From the cell containing the given text, extract its center point as (x, y) coordinate. 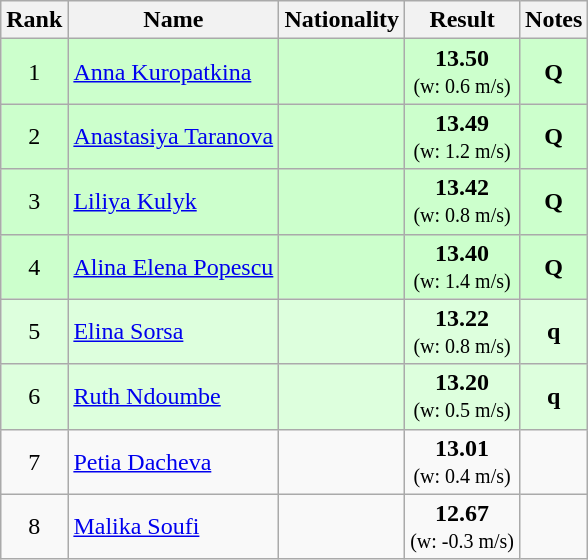
Result (462, 20)
Anna Kuropatkina (174, 72)
2 (34, 136)
13.22(w: 0.8 m/s) (462, 332)
8 (34, 526)
Notes (554, 20)
13.01(w: 0.4 m/s) (462, 462)
4 (34, 266)
Elina Sorsa (174, 332)
5 (34, 332)
Name (174, 20)
Liliya Kulyk (174, 202)
Alina Elena Popescu (174, 266)
13.42(w: 0.8 m/s) (462, 202)
7 (34, 462)
6 (34, 396)
Anastasiya Taranova (174, 136)
Malika Soufi (174, 526)
13.49(w: 1.2 m/s) (462, 136)
Rank (34, 20)
13.50(w: 0.6 m/s) (462, 72)
Nationality (342, 20)
13.20(w: 0.5 m/s) (462, 396)
Petia Dacheva (174, 462)
3 (34, 202)
12.67(w: -0.3 m/s) (462, 526)
1 (34, 72)
13.40(w: 1.4 m/s) (462, 266)
Ruth Ndoumbe (174, 396)
